Capture the cell that displays the provided text and extract its (X, Y) central coordinate. 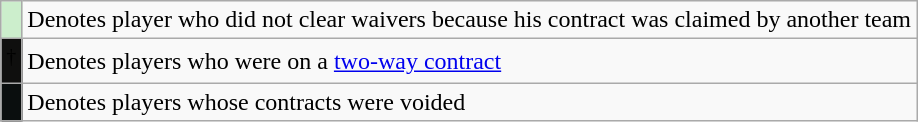
Denotes player who did not clear waivers because his contract was claimed by another team (470, 20)
Denotes players who were on a two-way contract (470, 62)
Denotes players whose contracts were voided (470, 102)
† (12, 62)
